Identify which cell holds the provided text, then report its [x, y] central coordinate. 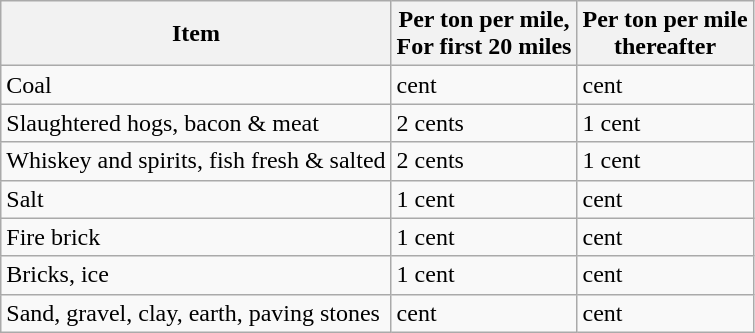
Per ton per mile, For first 20 miles [484, 34]
Item [196, 34]
Per ton per mile thereafter [665, 34]
Sand, gravel, clay, earth, paving stones [196, 313]
Bricks, ice [196, 275]
Coal [196, 85]
Fire brick [196, 237]
Whiskey and spirits, fish fresh & salted [196, 161]
Salt [196, 199]
Slaughtered hogs, bacon & meat [196, 123]
